Output the [x, y] coordinate of the center of the cell containing the given text.  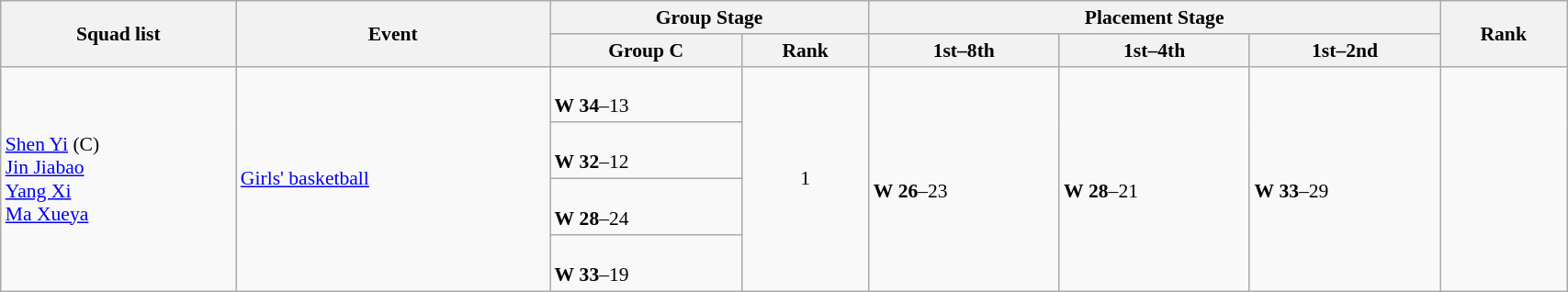
W 26–23 [964, 178]
Group Stage [709, 17]
W 33–29 [1345, 178]
W 32–12 [647, 151]
Event [393, 33]
Shen Yi (C)Jin JiabaoYang XiMa Xueya [118, 178]
1st–8th [964, 51]
1 [806, 178]
W 28–21 [1154, 178]
W 28–24 [647, 208]
W 33–19 [647, 263]
W 34–13 [647, 94]
1st–2nd [1345, 51]
Placement Stage [1155, 17]
Squad list [118, 33]
Girls' basketball [393, 178]
Group C [647, 51]
1st–4th [1154, 51]
